From the cell containing the given text, extract its center point as [X, Y] coordinate. 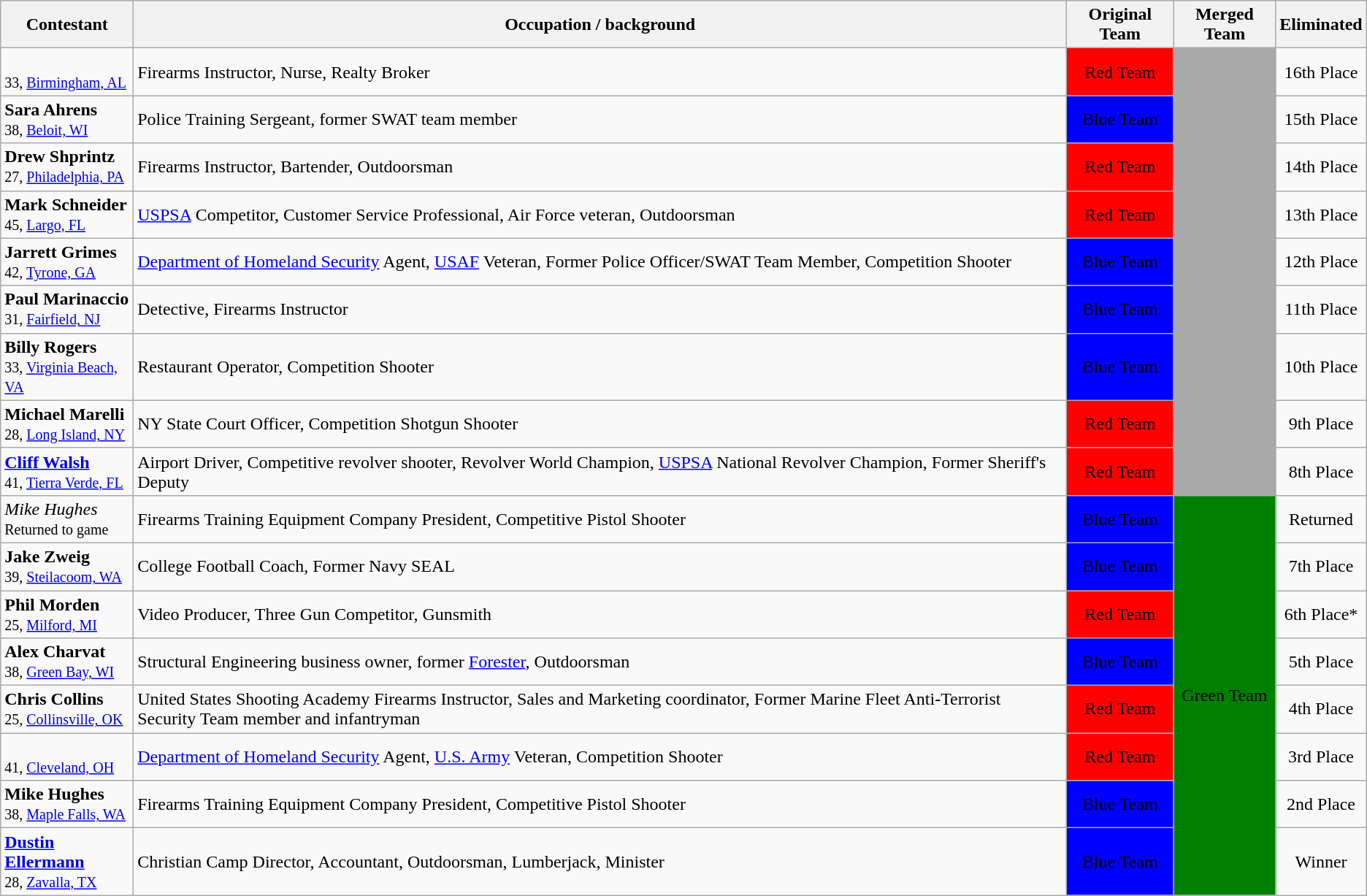
Returned [1321, 518]
Jarrett Grimes42, Tyrone, GA [67, 261]
Firearms Instructor, Bartender, Outdoorsman [600, 166]
Detective, Firearms Instructor [600, 310]
College Football Coach, Former Navy SEAL [600, 567]
Structural Engineering business owner, former Forester, Outdoorsman [600, 662]
Firearms Instructor, Nurse, Realty Broker [600, 72]
Cliff Walsh41, Tierra Verde, FL [67, 472]
4th Place [1321, 710]
5th Place [1321, 662]
Airport Driver, Competitive revolver shooter, Revolver World Champion, USPSA National Revolver Champion, Former Sheriff's Deputy [600, 472]
Chris Collins25, Collinsville, OK [67, 710]
Mike HughesReturned to game [67, 518]
Restaurant Operator, Competition Shooter [600, 367]
13th Place [1321, 215]
Merged Team [1225, 25]
Dustin Ellermann28, Zavalla, TX [67, 862]
Phil Morden25, Milford, MI [67, 613]
11th Place [1321, 310]
Winner [1321, 862]
Jake Zweig39, Steilacoom, WA [67, 567]
Alex Charvat38, Green Bay, WI [67, 662]
NY State Court Officer, Competition Shotgun Shooter [600, 424]
33, Birmingham, AL [67, 72]
7th Place [1321, 567]
Department of Homeland Security Agent, U.S. Army Veteran, Competition Shooter [600, 757]
Green Team [1225, 695]
Mark Schneider45, Largo, FL [67, 215]
14th Place [1321, 166]
12th Place [1321, 261]
Department of Homeland Security Agent, USAF Veteran, Former Police Officer/SWAT Team Member, Competition Shooter [600, 261]
Police Training Sergeant, former SWAT team member [600, 120]
3rd Place [1321, 757]
9th Place [1321, 424]
2nd Place [1321, 805]
Christian Camp Director, Accountant, Outdoorsman, Lumberjack, Minister [600, 862]
41, Cleveland, OH [67, 757]
10th Place [1321, 367]
Billy Rogers33, Virginia Beach, VA [67, 367]
Paul Marinaccio31, Fairfield, NJ [67, 310]
Sara Ahrens38, Beloit, WI [67, 120]
16th Place [1321, 72]
Michael Marelli28, Long Island, NY [67, 424]
Contestant [67, 25]
6th Place* [1321, 613]
8th Place [1321, 472]
USPSA Competitor, Customer Service Professional, Air Force veteran, Outdoorsman [600, 215]
Original Team [1120, 25]
Video Producer, Three Gun Competitor, Gunsmith [600, 613]
Eliminated [1321, 25]
Drew Shprintz27, Philadelphia, PA [67, 166]
15th Place [1321, 120]
Mike Hughes38, Maple Falls, WA [67, 805]
Occupation / background [600, 25]
